Provide the [x, y] coordinate of the cell's center where the given text is located.  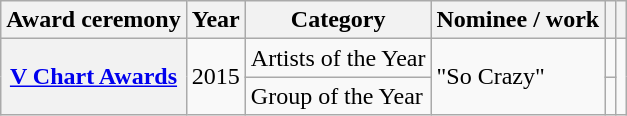
"So Crazy" [518, 77]
V Chart Awards [94, 77]
Nominee / work [518, 20]
Year [216, 20]
Award ceremony [94, 20]
Category [338, 20]
Group of the Year [338, 96]
Artists of the Year [338, 58]
2015 [216, 77]
